Return [X, Y] of the center of cell containing provided text 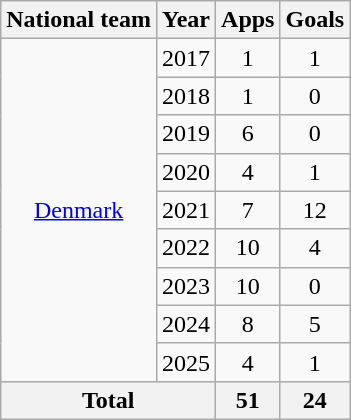
Year [186, 20]
2024 [186, 324]
2020 [186, 172]
7 [248, 210]
National team [79, 20]
5 [315, 324]
Total [108, 400]
2022 [186, 248]
Denmark [79, 210]
2023 [186, 286]
6 [248, 134]
Goals [315, 20]
2018 [186, 96]
2017 [186, 58]
24 [315, 400]
12 [315, 210]
2025 [186, 362]
51 [248, 400]
8 [248, 324]
2019 [186, 134]
Apps [248, 20]
2021 [186, 210]
